Scan for the cell matching the given text and deliver its [X, Y] coordinate at center. 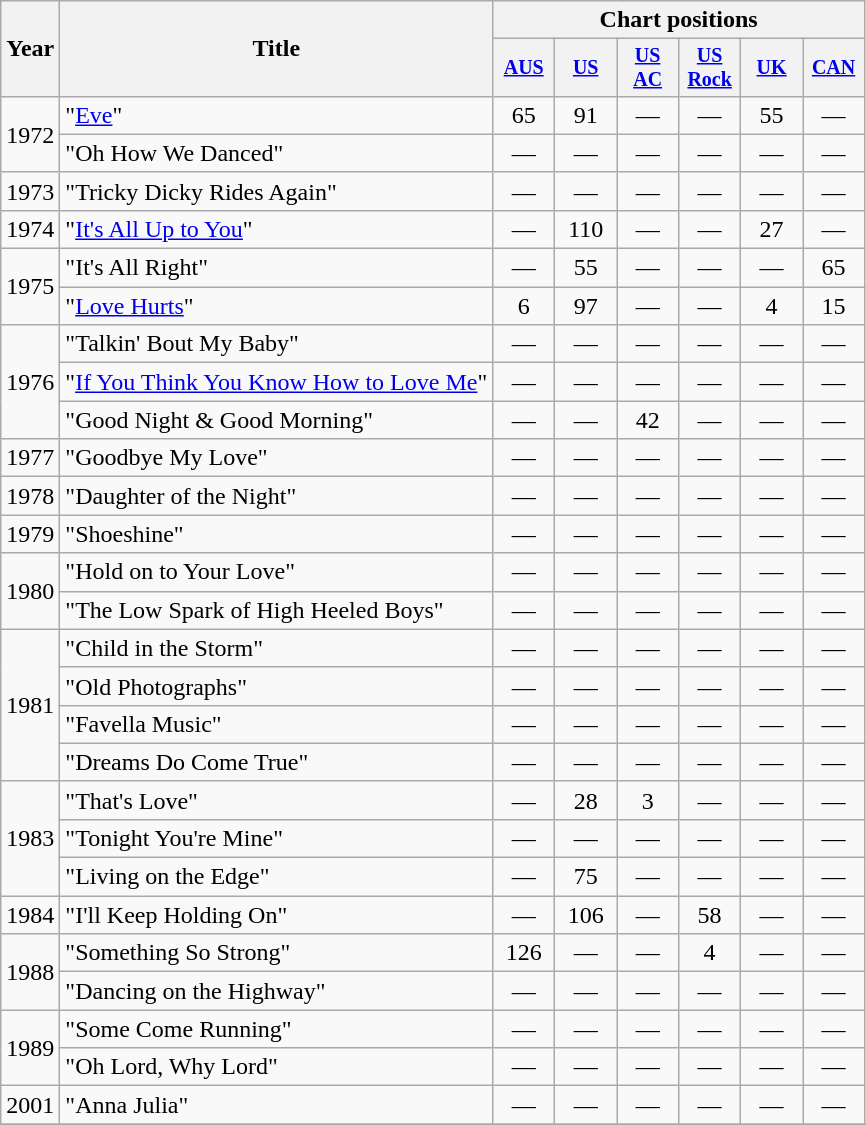
"Shoeshine" [276, 534]
US [586, 68]
"Eve" [276, 115]
UK [772, 68]
USAC [648, 68]
"Tonight You're Mine" [276, 838]
1989 [30, 1048]
1984 [30, 915]
58 [710, 915]
1983 [30, 838]
"Tricky Dicky Rides Again" [276, 191]
"Anna Julia" [276, 1105]
42 [648, 420]
"If You Think You Know How to Love Me" [276, 382]
1976 [30, 382]
"Oh Lord, Why Lord" [276, 1067]
3 [648, 800]
"Talkin' Bout My Baby" [276, 344]
27 [772, 229]
"Favella Music" [276, 724]
Title [276, 49]
AUS [524, 68]
CAN [834, 68]
1978 [30, 496]
"It's All Right" [276, 268]
USRock [710, 68]
"Love Hurts" [276, 306]
"Living on the Edge" [276, 877]
"That's Love" [276, 800]
1981 [30, 705]
"Old Photographs" [276, 686]
1972 [30, 134]
91 [586, 115]
1974 [30, 229]
1975 [30, 287]
"Child in the Storm" [276, 648]
1980 [30, 591]
15 [834, 306]
1977 [30, 458]
110 [586, 229]
"Some Come Running" [276, 1029]
Year [30, 49]
75 [586, 877]
"Oh How We Danced" [276, 153]
1988 [30, 972]
"It's All Up to You" [276, 229]
"The Low Spark of High Heeled Boys" [276, 610]
6 [524, 306]
"I'll Keep Holding On" [276, 915]
"Dancing on the Highway" [276, 991]
"Daughter of the Night" [276, 496]
106 [586, 915]
2001 [30, 1105]
"Dreams Do Come True" [276, 762]
1973 [30, 191]
28 [586, 800]
1979 [30, 534]
"Hold on to Your Love" [276, 572]
"Good Night & Good Morning" [276, 420]
97 [586, 306]
"Something So Strong" [276, 953]
126 [524, 953]
"Goodbye My Love" [276, 458]
Chart positions [679, 20]
